Output the [X, Y] coordinate of the center of the cell containing the given text.  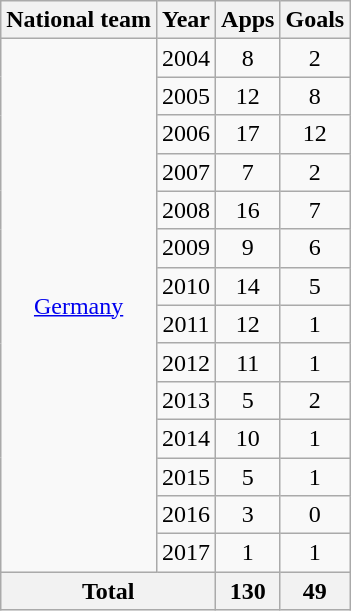
2007 [186, 172]
Germany [79, 306]
2008 [186, 210]
11 [248, 362]
2012 [186, 362]
10 [248, 438]
2005 [186, 96]
3 [248, 515]
2013 [186, 400]
2010 [186, 286]
2014 [186, 438]
2009 [186, 248]
National team [79, 20]
Apps [248, 20]
0 [315, 515]
2015 [186, 477]
Goals [315, 20]
9 [248, 248]
2006 [186, 134]
2004 [186, 58]
16 [248, 210]
2011 [186, 324]
6 [315, 248]
130 [248, 591]
2017 [186, 553]
Year [186, 20]
Total [108, 591]
2016 [186, 515]
49 [315, 591]
17 [248, 134]
14 [248, 286]
